Return (X, Y) of the center of cell containing provided text 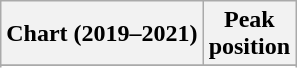
Peakposition (249, 34)
Chart (2019–2021) (102, 34)
